Return the (X, Y) coordinate for the center point of the cell that contains the specified text.  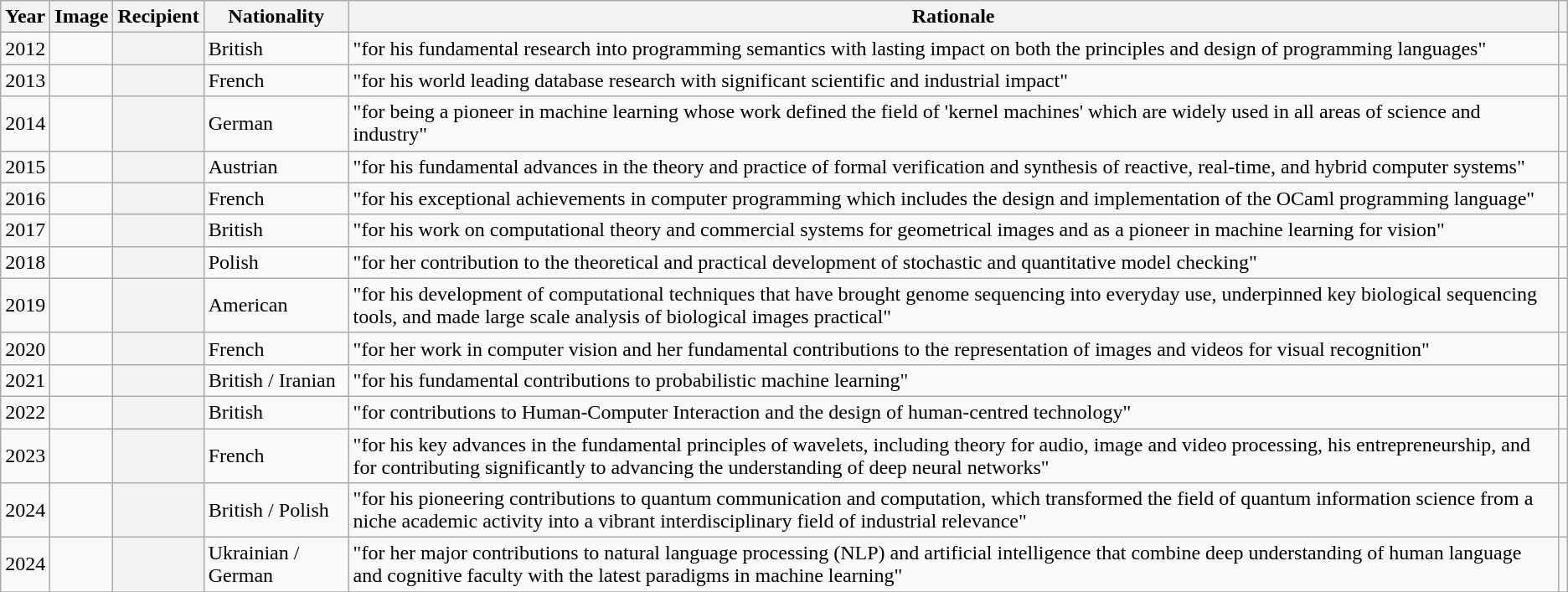
"for his fundamental research into programming semantics with lasting impact on both the principles and design of programming languages" (953, 49)
2020 (25, 348)
American (276, 305)
2017 (25, 230)
British / Iranian (276, 380)
"for his world leading database research with significant scientific and industrial impact" (953, 80)
Image (82, 17)
2019 (25, 305)
"for her contribution to the theoretical and practical development of stochastic and quantitative model checking" (953, 262)
"for his fundamental advances in the theory and practice of formal verification and synthesis of reactive, real-time, and hybrid computer systems" (953, 167)
2015 (25, 167)
Ukrainian / German (276, 564)
Rationale (953, 17)
Year (25, 17)
"for his work on computational theory and commercial systems for geometrical images and as a pioneer in machine learning for vision" (953, 230)
2012 (25, 49)
"for her work in computer vision and her fundamental contributions to the representation of images and videos for visual recognition" (953, 348)
Recipient (158, 17)
Nationality (276, 17)
German (276, 124)
2022 (25, 412)
Polish (276, 262)
2023 (25, 456)
2013 (25, 80)
2021 (25, 380)
"for his exceptional achievements in computer programming which includes the design and implementation of the OCaml programming language" (953, 198)
"for contributions to Human-Computer Interaction and the design of human-centred technology" (953, 412)
"for his fundamental contributions to probabilistic machine learning" (953, 380)
2014 (25, 124)
2018 (25, 262)
British / Polish (276, 511)
Austrian (276, 167)
2016 (25, 198)
